Scan for the cell matching the given text and deliver its [X, Y] coordinate at center. 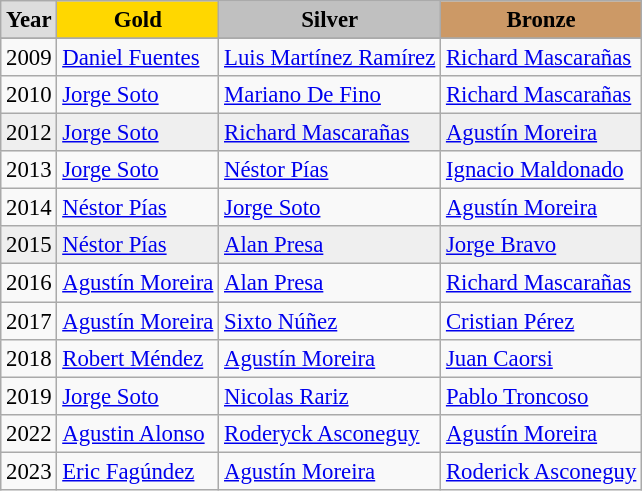
Daniel Fuentes [138, 58]
2014 [29, 208]
Ignacio Maldonado [542, 170]
Gold [138, 20]
Juan Caorsi [542, 358]
Year [29, 20]
Robert Méndez [138, 358]
Bronze [542, 20]
2023 [29, 471]
Sixto Núñez [330, 321]
Roderyck Asconeguy [330, 433]
Silver [330, 20]
Agustin Alonso [138, 433]
2016 [29, 283]
2010 [29, 95]
Roderick Asconeguy [542, 471]
2012 [29, 133]
2022 [29, 433]
2015 [29, 245]
2019 [29, 396]
2009 [29, 58]
2018 [29, 358]
2017 [29, 321]
Jorge Bravo [542, 245]
Cristian Pérez [542, 321]
Pablo Troncoso [542, 396]
2013 [29, 170]
Eric Fagúndez [138, 471]
Mariano De Fino [330, 95]
Luis Martínez Ramírez [330, 58]
Nicolas Rariz [330, 396]
